Return (x, y) of the center of cell containing provided text 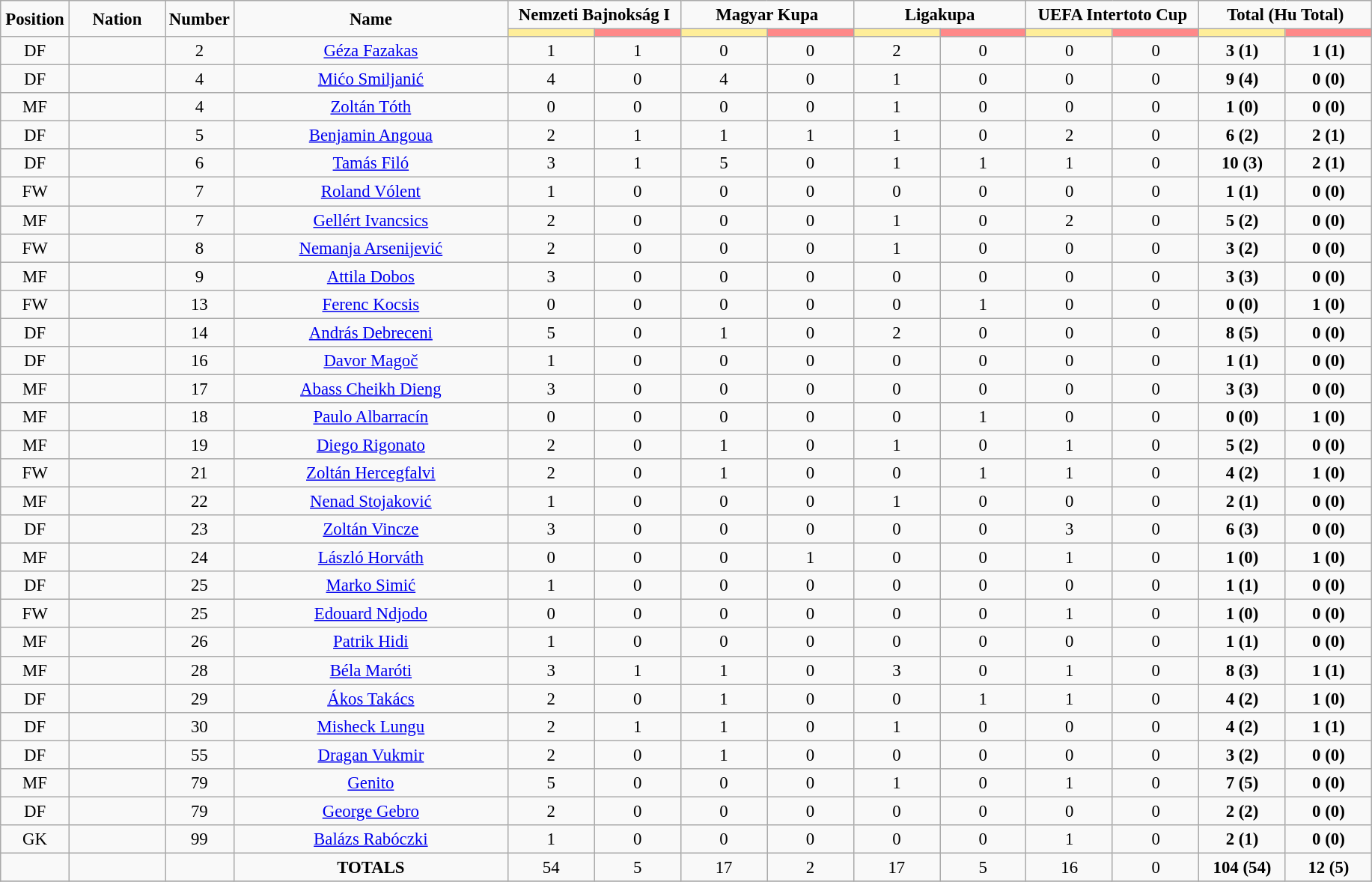
Géza Fazakas (371, 51)
19 (200, 445)
Number (200, 19)
UEFA Intertoto Cup (1112, 15)
99 (200, 839)
8 (5) (1243, 332)
Zoltán Vincze (371, 529)
Paulo Albarracín (371, 417)
Patrik Hidi (371, 642)
28 (200, 670)
Attila Dobos (371, 276)
Roland Vólent (371, 192)
Ákos Takács (371, 699)
Nemanja Arsenijević (371, 248)
András Debreceni (371, 332)
Ferenc Kocsis (371, 304)
Dragan Vukmir (371, 755)
14 (200, 332)
Davor Magoč (371, 361)
Mićo Smiljanić (371, 79)
9 (200, 276)
55 (200, 755)
Marko Simić (371, 586)
12 (5) (1328, 867)
Genito (371, 783)
Name (371, 19)
9 (4) (1243, 79)
26 (200, 642)
7 (5) (1243, 783)
Magyar Kupa (766, 15)
23 (200, 529)
21 (200, 473)
18 (200, 417)
Misheck Lungu (371, 726)
László Horváth (371, 558)
TOTALS (371, 867)
2 (2) (1243, 811)
Diego Rigonato (371, 445)
Gellért Ivancsics (371, 220)
8 (3) (1243, 670)
Abass Cheikh Dieng (371, 389)
Nation (117, 19)
George Gebro (371, 811)
3 (1) (1243, 51)
24 (200, 558)
Ligakupa (940, 15)
10 (3) (1243, 164)
Nenad Stojaković (371, 502)
Béla Maróti (371, 670)
Position (35, 19)
104 (54) (1243, 867)
Benjamin Angoua (371, 136)
6 (200, 164)
Zoltán Hercegfalvi (371, 473)
Tamás Filó (371, 164)
Edouard Ndjodo (371, 614)
Total (Hu Total) (1286, 15)
Nemzeti Bajnokság I (594, 15)
Balázs Rabóczki (371, 839)
22 (200, 502)
29 (200, 699)
30 (200, 726)
6 (3) (1243, 529)
Zoltán Tóth (371, 107)
6 (2) (1243, 136)
8 (200, 248)
13 (200, 304)
54 (551, 867)
GK (35, 839)
